Identify which cell holds the provided text, then report its (x, y) central coordinate. 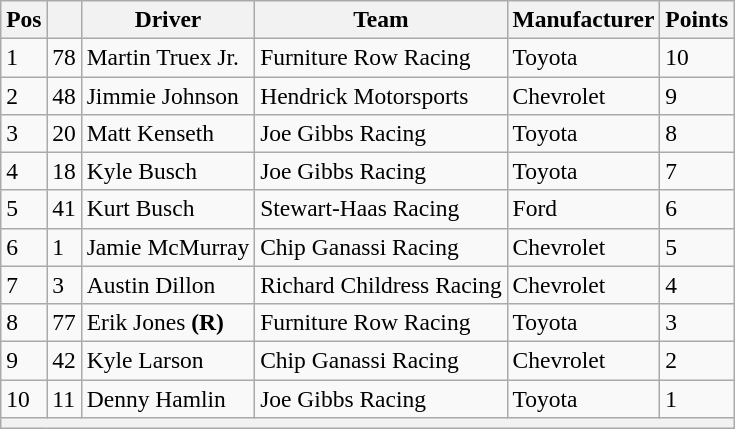
Pos (24, 19)
Driver (168, 19)
Team (381, 19)
Kurt Busch (168, 209)
20 (64, 133)
Denny Hamlin (168, 398)
Richard Childress Racing (381, 285)
41 (64, 209)
Manufacturer (584, 19)
Kyle Busch (168, 171)
Stewart-Haas Racing (381, 209)
77 (64, 322)
Kyle Larson (168, 360)
Martin Truex Jr. (168, 57)
Ford (584, 209)
42 (64, 360)
Points (697, 19)
Jamie McMurray (168, 247)
Hendrick Motorsports (381, 95)
78 (64, 57)
Austin Dillon (168, 285)
48 (64, 95)
18 (64, 171)
Matt Kenseth (168, 133)
Erik Jones (R) (168, 322)
11 (64, 398)
Jimmie Johnson (168, 95)
